Output the (x, y) coordinate of the center of the cell containing the given text.  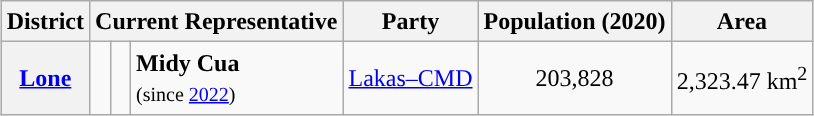
Area (742, 22)
Party (410, 22)
District (45, 22)
Population (2020) (574, 22)
Lakas–CMD (410, 78)
203,828 (574, 78)
Midy Cua(since 2022) (237, 78)
Lone (45, 78)
Current Representative (216, 22)
2,323.47 km2 (742, 78)
